Return [x, y] of the center of cell containing provided text 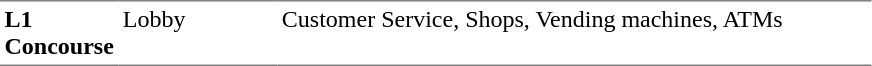
Lobby [198, 33]
L1Concourse [59, 33]
Customer Service, Shops, Vending machines, ATMs [574, 33]
